Locate the cell with the specified text and output its (x, y) center coordinate. 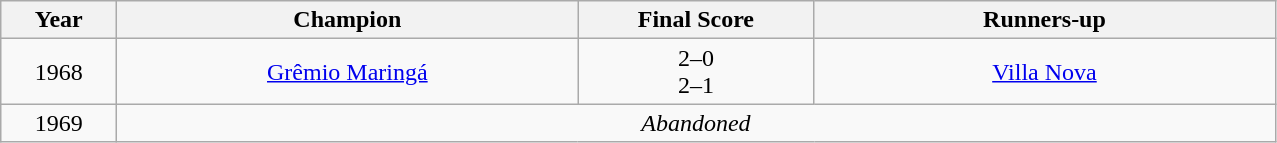
1968 (59, 72)
Year (59, 20)
1969 (59, 123)
Grêmio Maringá (348, 72)
Final Score (696, 20)
Champion (348, 20)
Villa Nova (1044, 72)
Abandoned (696, 123)
2–02–1 (696, 72)
Runners-up (1044, 20)
